For the text-containing cell, return its midpoint in (X, Y) coordinate format. 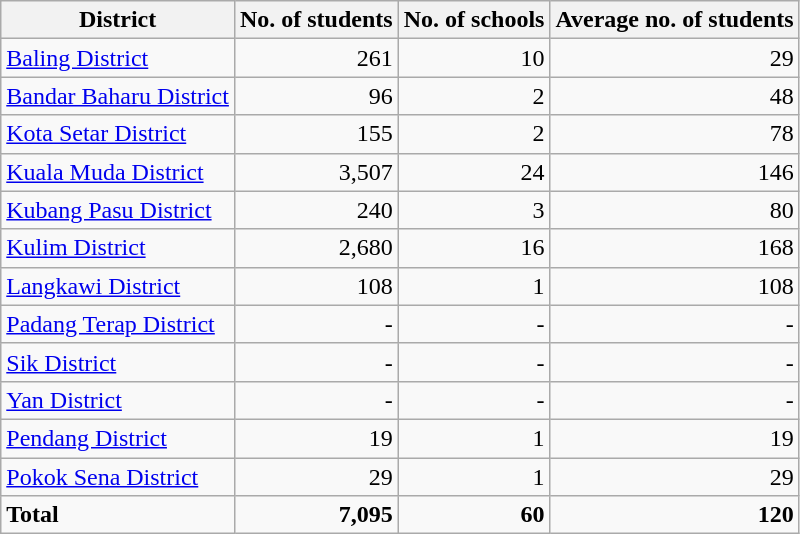
168 (674, 248)
146 (674, 172)
261 (316, 58)
7,095 (316, 515)
16 (474, 248)
Sik District (118, 362)
96 (316, 96)
80 (674, 210)
No. of students (316, 20)
155 (316, 134)
3 (474, 210)
Kuala Muda District (118, 172)
Bandar Baharu District (118, 96)
Kota Setar District (118, 134)
60 (474, 515)
Kulim District (118, 248)
240 (316, 210)
Yan District (118, 400)
120 (674, 515)
District (118, 20)
Kubang Pasu District (118, 210)
Pendang District (118, 438)
Total (118, 515)
Padang Terap District (118, 324)
Average no. of students (674, 20)
No. of schools (474, 20)
10 (474, 58)
3,507 (316, 172)
48 (674, 96)
Pokok Sena District (118, 477)
Baling District (118, 58)
24 (474, 172)
Langkawi District (118, 286)
2,680 (316, 248)
78 (674, 134)
